Identify which cell holds the provided text, then report its (x, y) central coordinate. 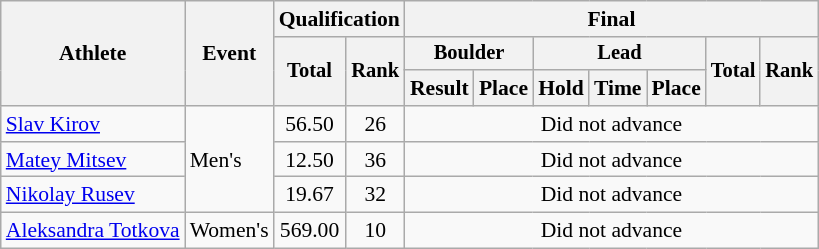
12.50 (310, 160)
Matey Mitsev (93, 160)
Lead (620, 54)
10 (375, 231)
569.00 (310, 231)
19.67 (310, 195)
Final (612, 19)
36 (375, 160)
Women's (230, 231)
Aleksandra Totkova (93, 231)
Hold (561, 88)
Time (618, 88)
Boulder (469, 54)
Nikolay Rusev (93, 195)
Slav Kirov (93, 124)
26 (375, 124)
Event (230, 54)
56.50 (310, 124)
Result (440, 88)
Qualification (340, 19)
32 (375, 195)
Men's (230, 160)
Athlete (93, 54)
